For the text-containing cell, return its midpoint in (X, Y) coordinate format. 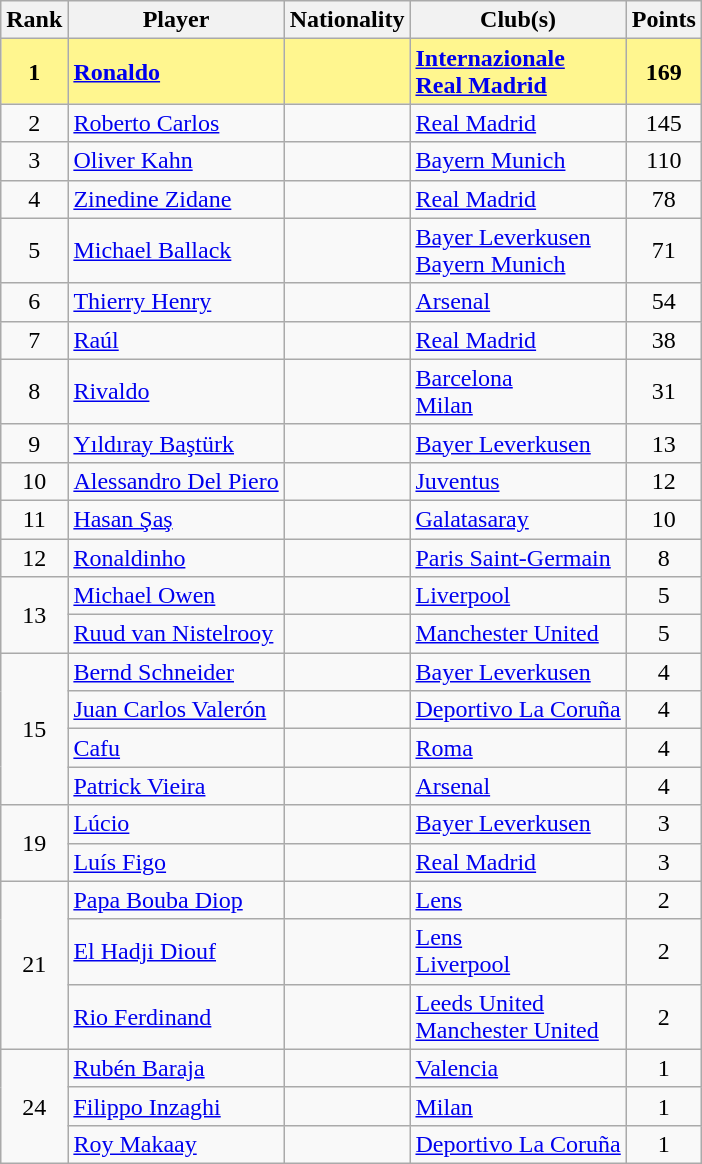
Paris Saint-Germain (518, 557)
7 (34, 340)
38 (664, 340)
Yıldıray Baştürk (176, 443)
31 (664, 392)
Oliver Kahn (176, 161)
Valencia (518, 1068)
Michael Owen (176, 596)
169 (664, 72)
Ronaldinho (176, 557)
Michael Ballack (176, 250)
Hasan Şaş (176, 519)
El Hadji Diouf (176, 952)
Thierry Henry (176, 302)
Ronaldo (176, 72)
Rivaldo (176, 392)
Filippo Inzaghi (176, 1106)
Player (176, 20)
Bayern Munich (518, 161)
Club(s) (518, 20)
Luís Figo (176, 862)
Roma (518, 748)
Raúl (176, 340)
Leeds United Manchester United (518, 1016)
24 (34, 1106)
Cafu (176, 748)
Patrick Vieira (176, 786)
Roberto Carlos (176, 123)
Roy Makaay (176, 1144)
54 (664, 302)
Alessandro Del Piero (176, 481)
Lens (518, 900)
15 (34, 729)
Liverpool (518, 596)
Bayer Leverkusen Bayern Munich (518, 250)
Juventus (518, 481)
Zinedine Zidane (176, 199)
Nationality (347, 20)
19 (34, 843)
Bernd Schneider (176, 672)
Points (664, 20)
Galatasaray (518, 519)
Ruud van Nistelrooy (176, 634)
145 (664, 123)
6 (34, 302)
11 (34, 519)
Lens Liverpool (518, 952)
Lúcio (176, 824)
Juan Carlos Valerón (176, 710)
9 (34, 443)
78 (664, 199)
Rubén Baraja (176, 1068)
71 (664, 250)
Papa Bouba Diop (176, 900)
Internazionale Real Madrid (518, 72)
Barcelona Milan (518, 392)
Milan (518, 1106)
Manchester United (518, 634)
Rio Ferdinand (176, 1016)
21 (34, 965)
Rank (34, 20)
110 (664, 161)
